Locate the cell with the specified text and output its (X, Y) center coordinate. 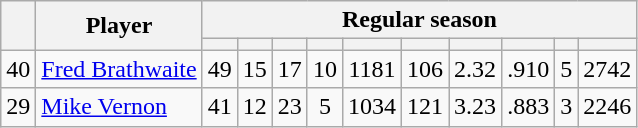
23 (290, 107)
41 (220, 107)
121 (424, 107)
3.23 (476, 107)
Player (119, 26)
2.32 (476, 69)
15 (254, 69)
3 (566, 107)
2742 (608, 69)
29 (18, 107)
.910 (528, 69)
Fred Brathwaite (119, 69)
Mike Vernon (119, 107)
.883 (528, 107)
2246 (608, 107)
17 (290, 69)
10 (324, 69)
1181 (372, 69)
1034 (372, 107)
Regular season (420, 20)
106 (424, 69)
12 (254, 107)
40 (18, 69)
49 (220, 69)
